Extract the [X, Y] coordinate from the center of the cell holding the provided text.  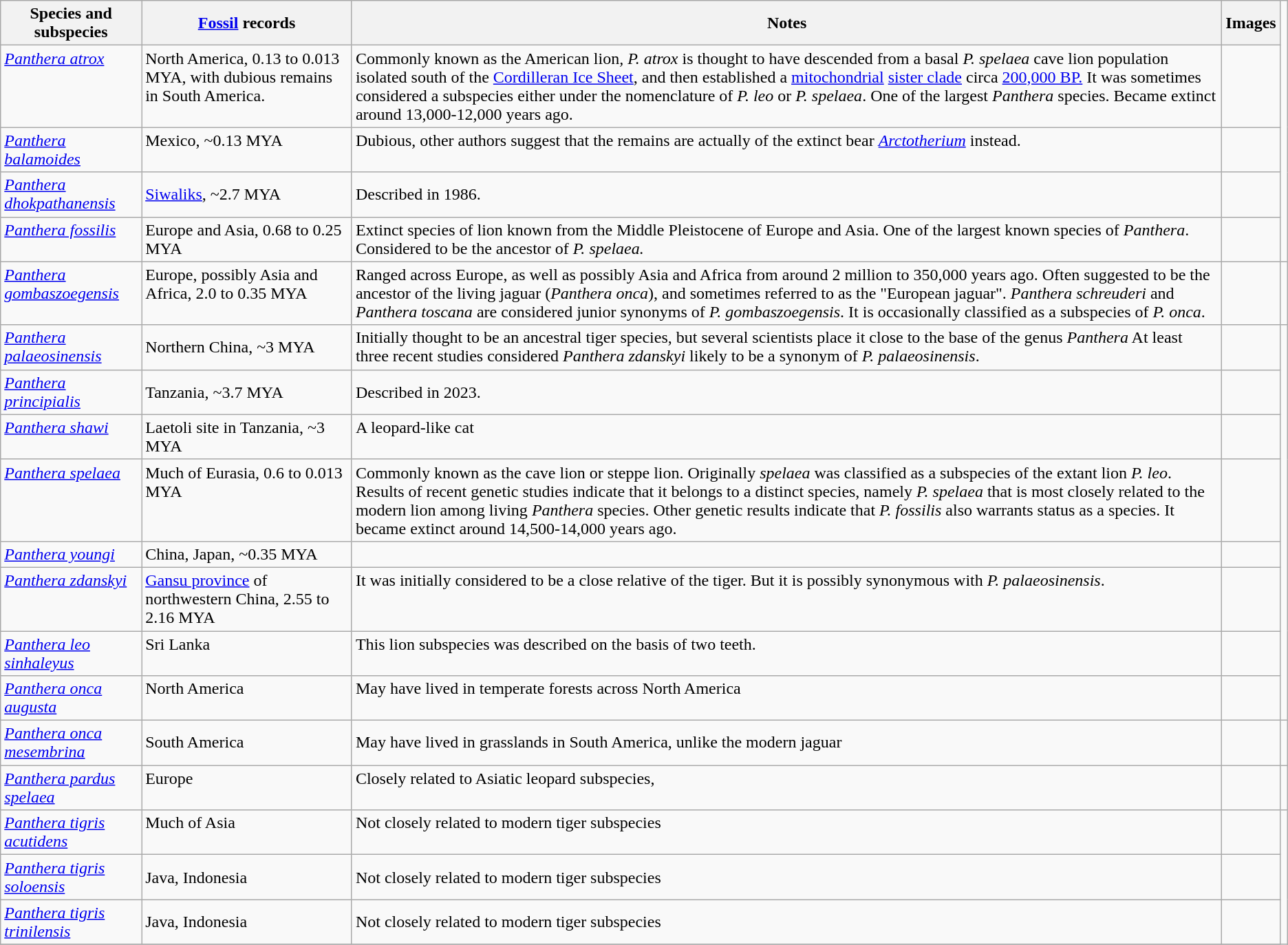
Europe [247, 787]
Panthera balamoides [72, 150]
Panthera tigris soloensis [72, 877]
This lion subspecies was described on the basis of two teeth. [786, 652]
Panthera tigris acutidens [72, 833]
Species and subspecies [72, 23]
Much of Asia [247, 833]
Panthera spelaea [72, 500]
Panthera onca augusta [72, 698]
South America [247, 743]
Panthera zdanskyi [72, 599]
Dubious, other authors suggest that the remains are actually of the extinct bear Arctotherium instead. [786, 150]
Panthera leo sinhaleyus [72, 652]
North America [247, 698]
Gansu province of northwestern China, 2.55 to 2.16 MYA [247, 599]
Northern China, ~3 MYA [247, 347]
Panthera shawi [72, 436]
Europe, possibly Asia and Africa, 2.0 to 0.35 MYA [247, 293]
Notes [786, 23]
Panthera pardus spelaea [72, 787]
Panthera tigris trinilensis [72, 922]
Panthera gombaszoegensis [72, 293]
China, Japan, ~0.35 MYA [247, 554]
Panthera dhokpathanensis [72, 194]
Described in 2023. [786, 392]
Tanzania, ~3.7 MYA [247, 392]
Sri Lanka [247, 652]
Fossil records [247, 23]
Closely related to Asiatic leopard subspecies, [786, 787]
Panthera fossilis [72, 240]
Panthera onca mesembrina [72, 743]
Images [1251, 23]
Described in 1986. [786, 194]
Siwaliks, ~2.7 MYA [247, 194]
Panthera principialis [72, 392]
Europe and Asia, 0.68 to 0.25 MYA [247, 240]
Panthera youngi [72, 554]
North America, 0.13 to 0.013 MYA, with dubious remains in South America. [247, 87]
A leopard-like cat [786, 436]
Panthera palaeosinensis [72, 347]
May have lived in temperate forests across North America [786, 698]
Laetoli site in Tanzania, ~3 MYA [247, 436]
Mexico, ~0.13 MYA [247, 150]
Panthera atrox [72, 87]
May have lived in grasslands in South America, unlike the modern jaguar [786, 743]
Much of Eurasia, 0.6 to 0.013 MYA [247, 500]
It was initially considered to be a close relative of the tiger. But it is possibly synonymous with P. palaeosinensis. [786, 599]
